Extract the (x, y) coordinate from the center of the cell holding the provided text.  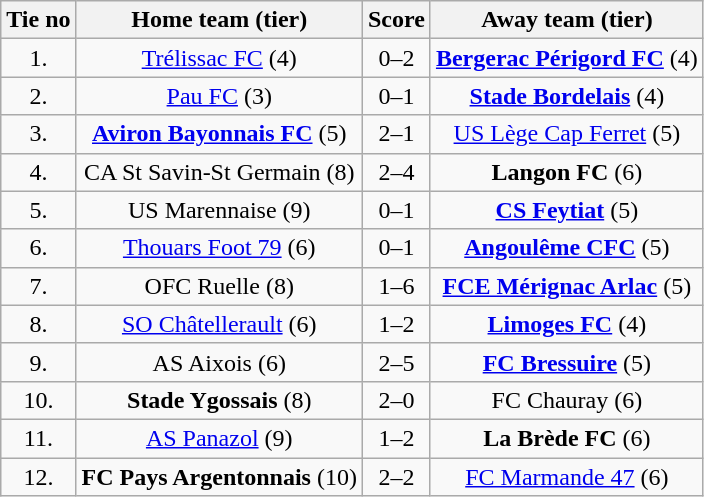
Angoulême CFC (5) (566, 248)
FC Bressuire (5) (566, 362)
Home team (tier) (219, 20)
7. (38, 286)
AS Panazol (9) (219, 438)
Thouars Foot 79 (6) (219, 248)
1–6 (396, 286)
CA St Savin-St Germain (8) (219, 172)
2–2 (396, 477)
2–5 (396, 362)
CS Feytiat (5) (566, 210)
AS Aixois (6) (219, 362)
US Lège Cap Ferret (5) (566, 134)
US Marennaise (9) (219, 210)
Langon FC (6) (566, 172)
Limoges FC (4) (566, 324)
FC Marmande 47 (6) (566, 477)
6. (38, 248)
8. (38, 324)
2–0 (396, 400)
Score (396, 20)
10. (38, 400)
Trélissac FC (4) (219, 58)
4. (38, 172)
12. (38, 477)
2. (38, 96)
Aviron Bayonnais FC (5) (219, 134)
Stade Ygossais (8) (219, 400)
OFC Ruelle (8) (219, 286)
2–1 (396, 134)
0–2 (396, 58)
1. (38, 58)
3. (38, 134)
SO Châtellerault (6) (219, 324)
11. (38, 438)
FC Chauray (6) (566, 400)
5. (38, 210)
Away team (tier) (566, 20)
Bergerac Périgord FC (4) (566, 58)
9. (38, 362)
La Brède FC (6) (566, 438)
2–4 (396, 172)
Pau FC (3) (219, 96)
FCE Mérignac Arlac (5) (566, 286)
FC Pays Argentonnais (10) (219, 477)
Tie no (38, 20)
Stade Bordelais (4) (566, 96)
